Return (x, y) of the center of cell containing provided text 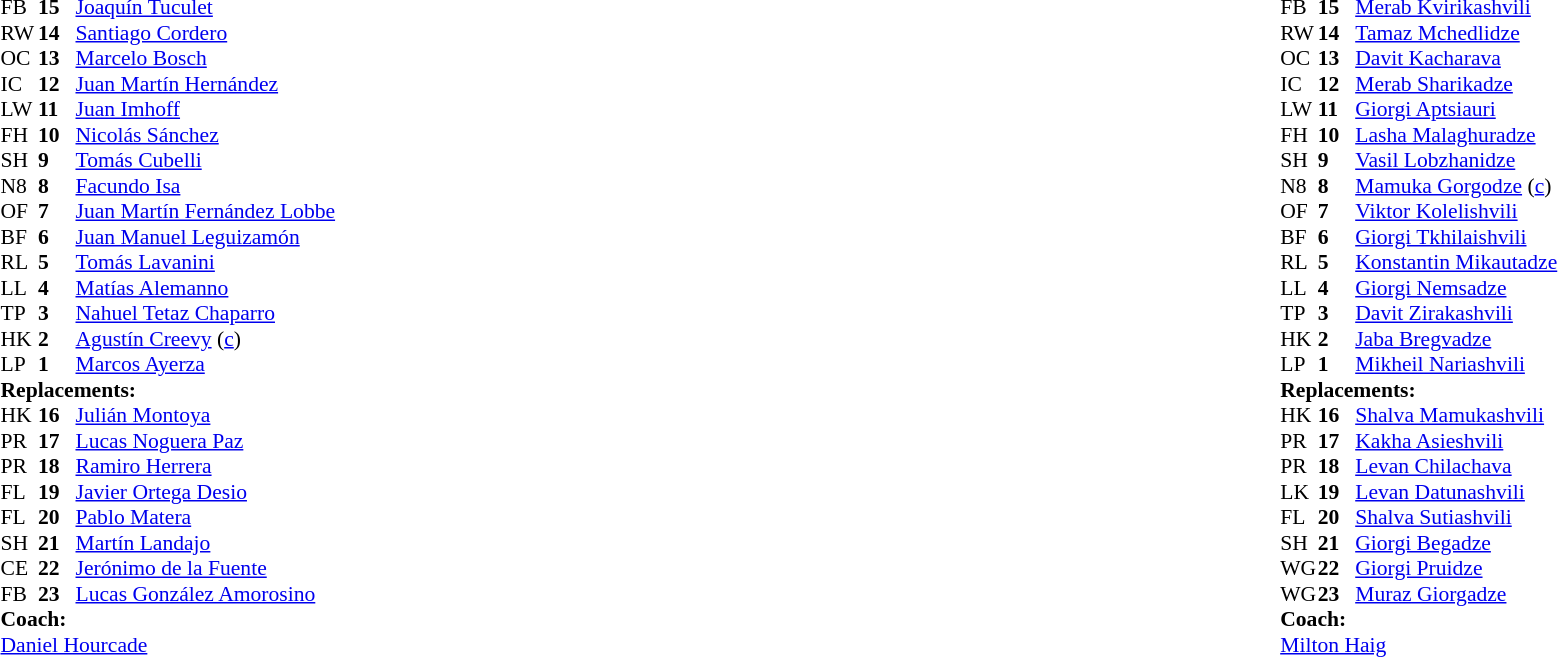
Giorgi Begadze (1456, 543)
Giorgi Aptsiauri (1456, 109)
Vasil Lobzhanidze (1456, 161)
Shalva Mamukashvili (1456, 415)
Kakha Asieshvili (1456, 441)
Shalva Sutiashvili (1456, 517)
Javier Ortega Desio (206, 492)
Ramiro Herrera (206, 467)
Giorgi Tkhilaishvili (1456, 237)
Matías Alemanno (206, 288)
Lucas González Amorosino (206, 594)
Juan Martín Hernández (206, 84)
Lasha Malaghuradze (1456, 135)
Giorgi Pruidze (1456, 569)
Davit Kacharava (1456, 59)
Martín Landajo (206, 543)
Marcelo Bosch (206, 59)
Tamaz Mchedlidze (1456, 33)
Mamuka Gorgodze (c) (1456, 186)
Viktor Kolelishvili (1456, 211)
LK (1299, 492)
Mikheil Nariashvili (1456, 365)
Tomás Lavanini (206, 263)
Juan Martín Fernández Lobbe (206, 211)
Facundo Isa (206, 186)
Julián Montoya (206, 415)
Lucas Noguera Paz (206, 441)
Agustín Creevy (c) (206, 339)
Pablo Matera (206, 517)
Nahuel Tetaz Chaparro (206, 313)
CE (19, 569)
Muraz Giorgadze (1456, 594)
Jaba Bregvadze (1456, 339)
Levan Datunashvili (1456, 492)
Levan Chilachava (1456, 467)
Juan Imhoff (206, 109)
Tomás Cubelli (206, 161)
Jerónimo de la Fuente (206, 569)
Nicolás Sánchez (206, 135)
Marcos Ayerza (206, 365)
Konstantin Mikautadze (1456, 263)
Juan Manuel Leguizamón (206, 237)
Merab Sharikadze (1456, 84)
FB (19, 594)
Santiago Cordero (206, 33)
Davit Zirakashvili (1456, 313)
Giorgi Nemsadze (1456, 288)
